For the text-containing cell, return its midpoint in [X, Y] coordinate format. 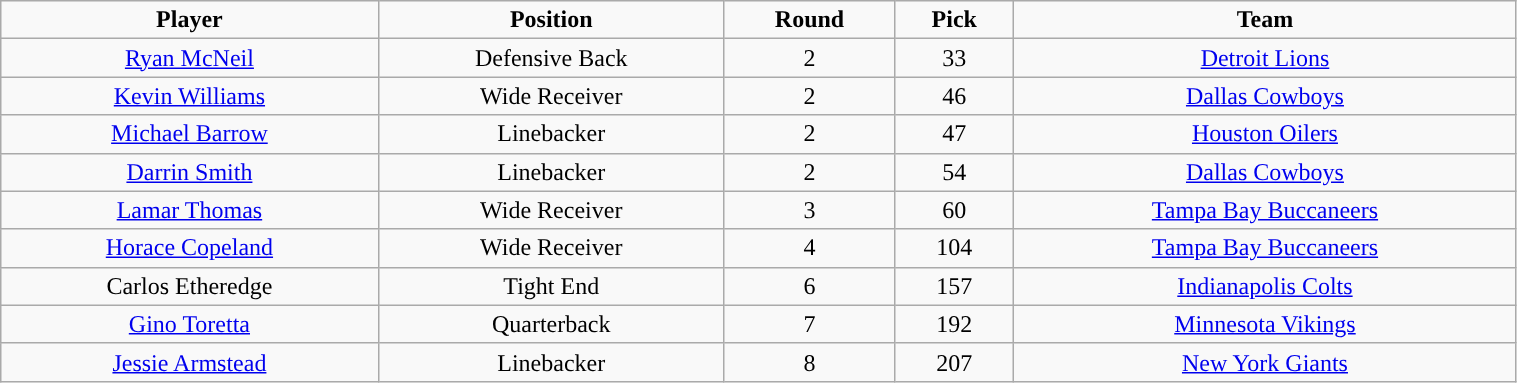
Pick [954, 20]
Michael Barrow [190, 134]
104 [954, 248]
Indianapolis Colts [1265, 286]
6 [809, 286]
Position [551, 20]
Player [190, 20]
Team [1265, 20]
4 [809, 248]
Carlos Etheredge [190, 286]
157 [954, 286]
54 [954, 172]
Kevin Williams [190, 96]
192 [954, 324]
33 [954, 58]
Lamar Thomas [190, 210]
Houston Oilers [1265, 134]
207 [954, 362]
8 [809, 362]
3 [809, 210]
Horace Copeland [190, 248]
7 [809, 324]
New York Giants [1265, 362]
Jessie Armstead [190, 362]
Minnesota Vikings [1265, 324]
Defensive Back [551, 58]
Quarterback [551, 324]
46 [954, 96]
Tight End [551, 286]
47 [954, 134]
Darrin Smith [190, 172]
60 [954, 210]
Round [809, 20]
Detroit Lions [1265, 58]
Ryan McNeil [190, 58]
Gino Toretta [190, 324]
